For the text-containing cell, return its midpoint in [x, y] coordinate format. 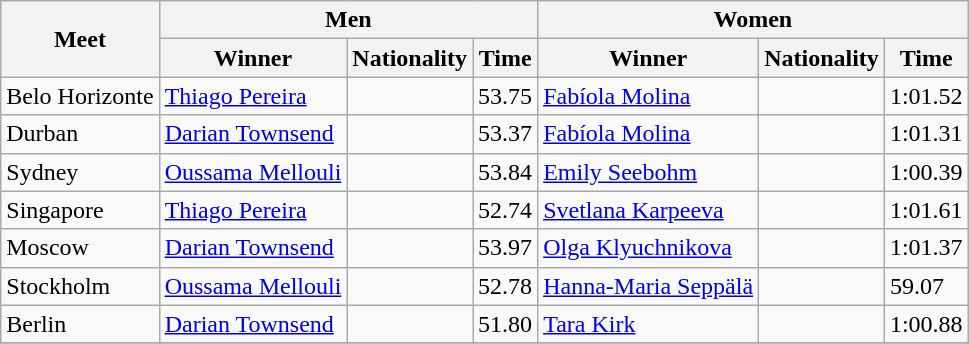
1:01.52 [926, 96]
Men [348, 20]
52.78 [506, 286]
1:01.61 [926, 210]
1:01.37 [926, 248]
59.07 [926, 286]
Emily Seebohm [648, 172]
53.84 [506, 172]
Tara Kirk [648, 324]
Hanna-Maria Seppälä [648, 286]
Stockholm [80, 286]
Belo Horizonte [80, 96]
53.97 [506, 248]
Olga Klyuchnikova [648, 248]
53.37 [506, 134]
52.74 [506, 210]
Durban [80, 134]
Svetlana Karpeeva [648, 210]
Berlin [80, 324]
Sydney [80, 172]
1:01.31 [926, 134]
Meet [80, 39]
Singapore [80, 210]
Moscow [80, 248]
Women [753, 20]
51.80 [506, 324]
53.75 [506, 96]
1:00.39 [926, 172]
1:00.88 [926, 324]
